Extract the (X, Y) coordinate from the center of the cell holding the provided text.  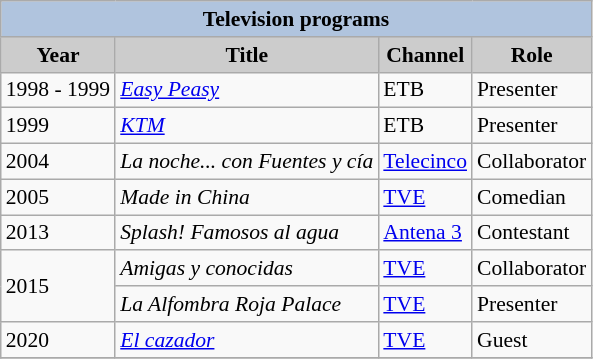
Year (58, 55)
El cazador (246, 340)
Title (246, 55)
KTM (246, 126)
Contestant (532, 233)
La Alfombra Roja Palace (246, 304)
2004 (58, 162)
Antena 3 (425, 233)
2015 (58, 286)
Easy Peasy (246, 90)
La noche... con Fuentes y cía (246, 162)
Splash! Famosos al agua (246, 233)
Channel (425, 55)
1998 - 1999 (58, 90)
1999 (58, 126)
Role (532, 55)
Television programs (296, 19)
Amigas y conocidas (246, 269)
Made in China (246, 197)
2020 (58, 340)
Telecinco (425, 162)
2005 (58, 197)
Comedian (532, 197)
2013 (58, 233)
Guest (532, 340)
